Search for the cell housing the specified text and yield its (x, y) center coordinate. 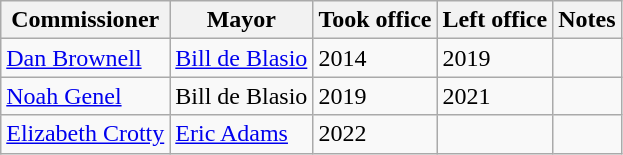
Notes (587, 20)
Noah Genel (86, 96)
Dan Brownell (86, 58)
Eric Adams (242, 134)
2014 (375, 58)
Elizabeth Crotty (86, 134)
Commissioner (86, 20)
Mayor (242, 20)
Left office (495, 20)
Took office (375, 20)
2022 (375, 134)
2021 (495, 96)
